Detect which cell encompasses the target text, then output its (x, y) center coordinate. 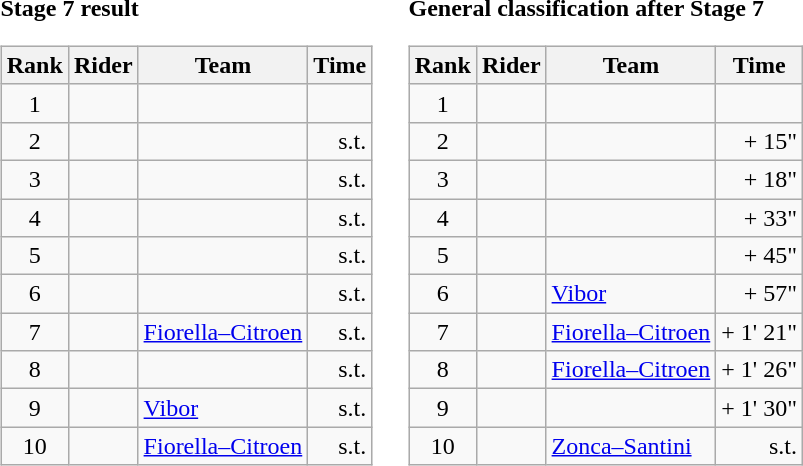
+ 18" (760, 179)
Zonca–Santini (631, 446)
+ 1' 26" (760, 370)
+ 33" (760, 217)
+ 45" (760, 256)
+ 1' 30" (760, 408)
+ 57" (760, 294)
+ 1' 21" (760, 332)
+ 15" (760, 141)
